Provide the (X, Y) coordinate of the cell's center where the given text is located.  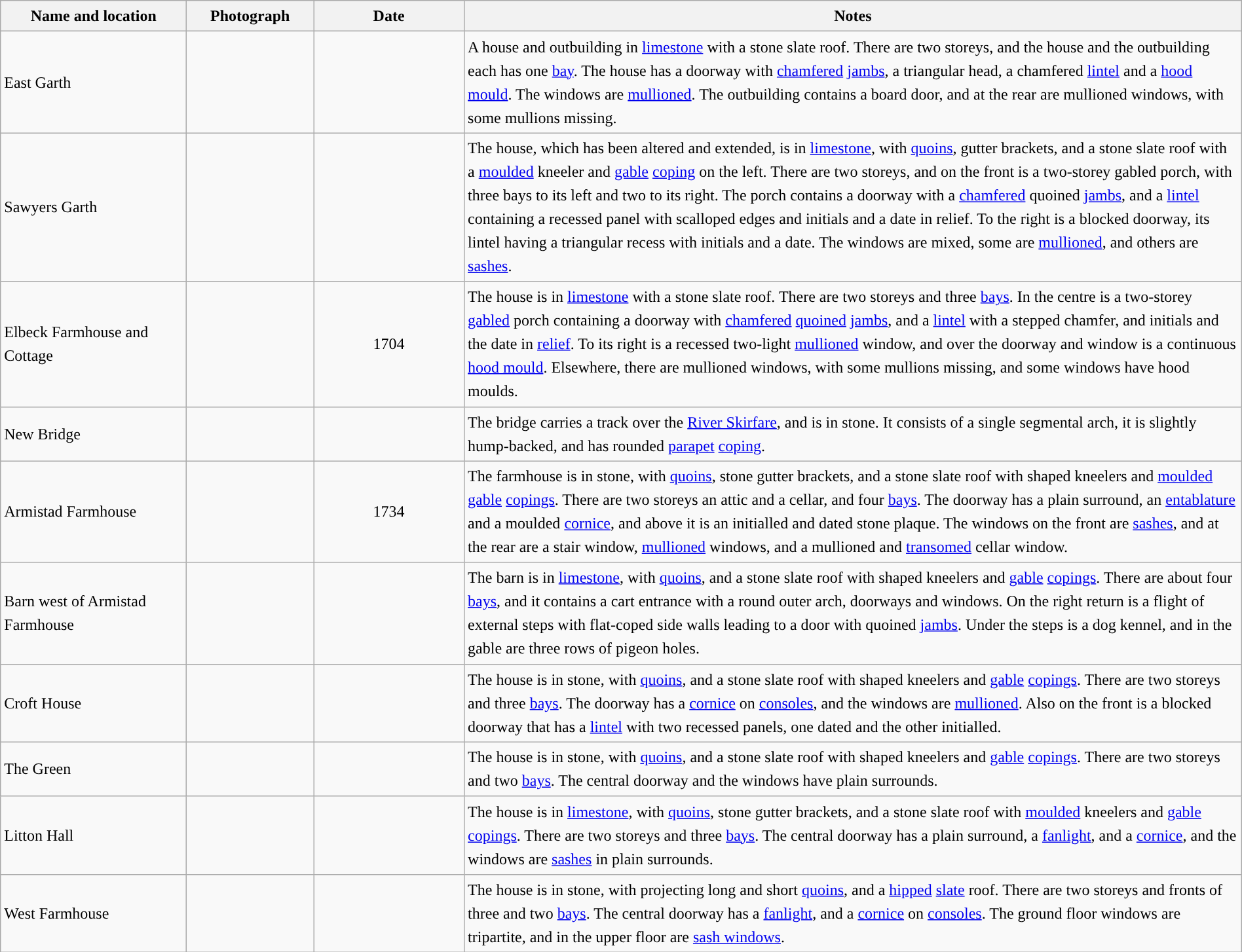
Date (389, 16)
Name and location (94, 16)
Notes (853, 16)
The Green (94, 769)
Photograph (250, 16)
New Bridge (94, 433)
1704 (389, 344)
East Garth (94, 82)
Barn west of Armistad Farmhouse (94, 613)
1734 (389, 512)
Croft House (94, 703)
West Farmhouse (94, 913)
Elbeck Farmhouse and Cottage (94, 344)
Sawyers Garth (94, 207)
Litton Hall (94, 835)
Armistad Farmhouse (94, 512)
